Extract the [X, Y] coordinate from the center of the cell holding the provided text.  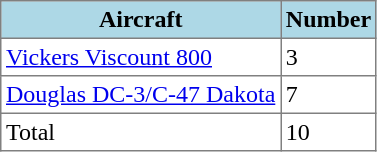
7 [329, 95]
Total [141, 132]
3 [329, 57]
10 [329, 132]
Number [329, 20]
Douglas DC-3/C-47 Dakota [141, 95]
Vickers Viscount 800 [141, 57]
Aircraft [141, 20]
